Search for the cell housing the specified text and yield its [x, y] center coordinate. 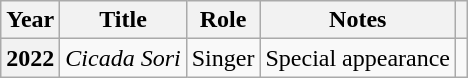
Cicada Sori [123, 58]
2022 [30, 58]
Notes [358, 20]
Role [223, 20]
Title [123, 20]
Year [30, 20]
Special appearance [358, 58]
Singer [223, 58]
